Locate the cell with the specified text and output its (x, y) center coordinate. 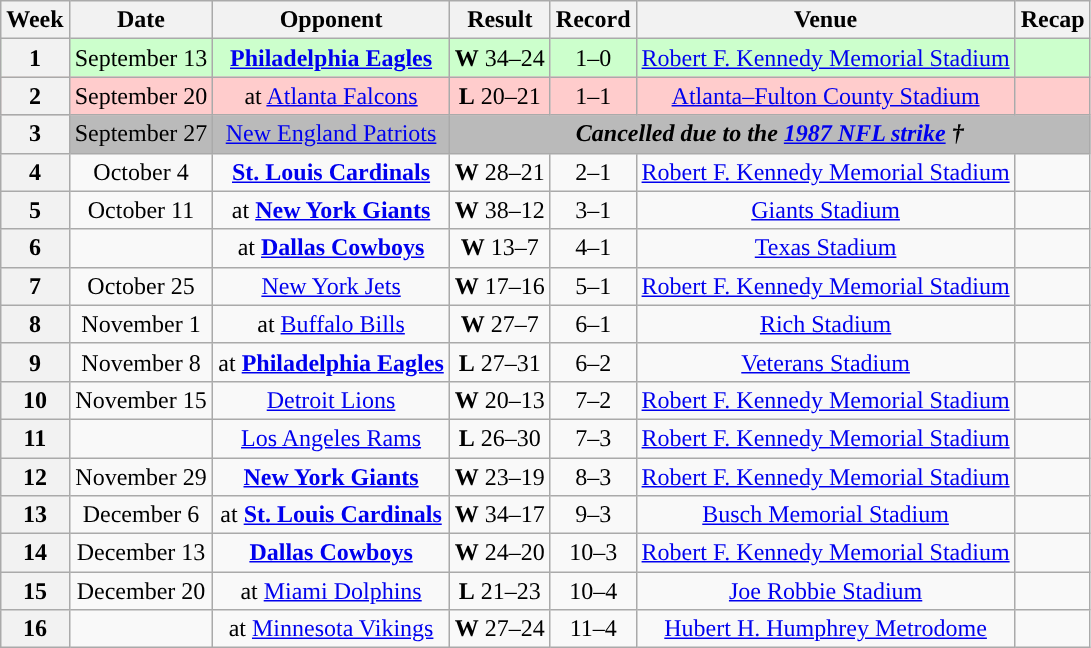
September 27 (141, 134)
Week (35, 20)
15 (35, 591)
Texas Stadium (826, 248)
at Buffalo Bills (331, 324)
November 29 (141, 477)
W 34–24 (500, 58)
L 20–21 (500, 96)
W 28–21 (500, 172)
St. Louis Cardinals (331, 172)
Los Angeles Rams (331, 438)
8 (35, 324)
Busch Memorial Stadium (826, 515)
New York Giants (331, 477)
at New York Giants (331, 210)
6–1 (593, 324)
L 21–23 (500, 591)
12 (35, 477)
5–1 (593, 286)
10 (35, 400)
1–0 (593, 58)
Rich Stadium (826, 324)
at Atlanta Falcons (331, 96)
Record (593, 20)
9–3 (593, 515)
November 15 (141, 400)
September 13 (141, 58)
Giants Stadium (826, 210)
3–1 (593, 210)
L 27–31 (500, 362)
W 34–17 (500, 515)
at St. Louis Cardinals (331, 515)
W 27–7 (500, 324)
October 25 (141, 286)
7 (35, 286)
at Miami Dolphins (331, 591)
2 (35, 96)
4–1 (593, 248)
13 (35, 515)
November 1 (141, 324)
New York Jets (331, 286)
8–3 (593, 477)
Venue (826, 20)
Hubert H. Humphrey Metrodome (826, 629)
Result (500, 20)
December 13 (141, 553)
Recap (1052, 20)
2–1 (593, 172)
5 (35, 210)
Veterans Stadium (826, 362)
Date (141, 20)
16 (35, 629)
at Minnesota Vikings (331, 629)
W 24–20 (500, 553)
7–2 (593, 400)
Detroit Lions (331, 400)
L 26–30 (500, 438)
Cancelled due to the 1987 NFL strike † (770, 134)
W 38–12 (500, 210)
3 (35, 134)
10–4 (593, 591)
Philadelphia Eagles (331, 58)
December 6 (141, 515)
October 4 (141, 172)
Opponent (331, 20)
11 (35, 438)
6–2 (593, 362)
December 20 (141, 591)
W 13–7 (500, 248)
9 (35, 362)
1 (35, 58)
at Philadelphia Eagles (331, 362)
4 (35, 172)
October 11 (141, 210)
11–4 (593, 629)
Atlanta–Fulton County Stadium (826, 96)
W 23–19 (500, 477)
1–1 (593, 96)
W 17–16 (500, 286)
7–3 (593, 438)
10–3 (593, 553)
at Dallas Cowboys (331, 248)
New England Patriots (331, 134)
September 20 (141, 96)
14 (35, 553)
Joe Robbie Stadium (826, 591)
W 20–13 (500, 400)
W 27–24 (500, 629)
Dallas Cowboys (331, 553)
6 (35, 248)
November 8 (141, 362)
